From the cell containing the given text, extract its center point as [X, Y] coordinate. 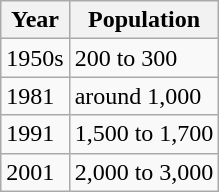
2,000 to 3,000 [144, 172]
1991 [35, 134]
around 1,000 [144, 96]
1950s [35, 58]
Population [144, 20]
1981 [35, 96]
200 to 300 [144, 58]
1,500 to 1,700 [144, 134]
Year [35, 20]
2001 [35, 172]
